Output the (X, Y) coordinate of the center of the cell containing the given text.  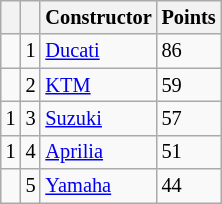
Points (189, 17)
Suzuki (98, 118)
5 (31, 186)
KTM (98, 85)
44 (189, 186)
86 (189, 51)
2 (31, 85)
59 (189, 85)
57 (189, 118)
Aprilia (98, 152)
4 (31, 152)
3 (31, 118)
51 (189, 152)
Constructor (98, 17)
Yamaha (98, 186)
Ducati (98, 51)
